Return [x, y] of the center of cell containing provided text 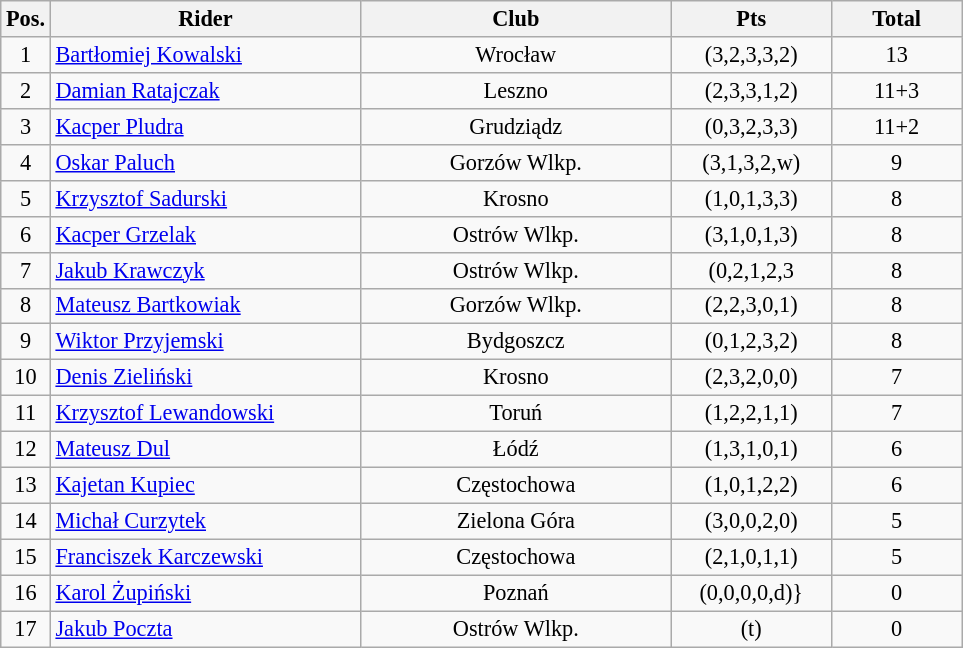
17 [26, 629]
(3,2,3,3,2) [751, 55]
(3,1,0,1,3) [751, 234]
Toruń [516, 414]
Kacper Grzelak [205, 234]
11+3 [896, 90]
12 [26, 450]
Poznań [516, 593]
16 [26, 593]
Leszno [516, 90]
2 [26, 90]
(1,3,1,0,1) [751, 450]
1 [26, 55]
Oskar Paluch [205, 162]
Łódź [516, 450]
15 [26, 557]
3 [26, 126]
Pts [751, 19]
(0,2,1,2,3 [751, 270]
Grudziądz [516, 126]
4 [26, 162]
(1,0,1,2,2) [751, 485]
Damian Ratajczak [205, 90]
(3,0,0,2,0) [751, 521]
Denis Zieliński [205, 378]
(2,3,2,0,0) [751, 378]
Bartłomiej Kowalski [205, 55]
14 [26, 521]
Michał Curzytek [205, 521]
(2,2,3,0,1) [751, 306]
(2,1,0,1,1) [751, 557]
Franciszek Karczewski [205, 557]
Bydgoszcz [516, 342]
Karol Żupiński [205, 593]
Wrocław [516, 55]
Kacper Pludra [205, 126]
11+2 [896, 126]
Kajetan Kupiec [205, 485]
Mateusz Dul [205, 450]
Total [896, 19]
Mateusz Bartkowiak [205, 306]
Club [516, 19]
10 [26, 378]
Krzysztof Lewandowski [205, 414]
(0,0,0,0,d)} [751, 593]
Wiktor Przyjemski [205, 342]
Krzysztof Sadurski [205, 198]
(1,0,1,3,3) [751, 198]
(1,2,2,1,1) [751, 414]
Zielona Góra [516, 521]
(0,3,2,3,3) [751, 126]
11 [26, 414]
(0,1,2,3,2) [751, 342]
Jakub Poczta [205, 629]
(2,3,3,1,2) [751, 90]
Pos. [26, 19]
(t) [751, 629]
Rider [205, 19]
(3,1,3,2,w) [751, 162]
Jakub Krawczyk [205, 270]
